Output the [x, y] coordinate of the center of the cell containing the given text.  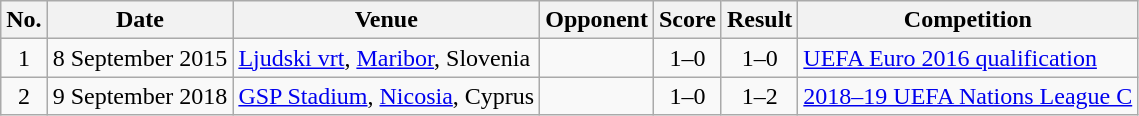
2018–19 UEFA Nations League C [968, 96]
Date [140, 20]
GSP Stadium, Nicosia, Cyprus [386, 96]
1 [24, 58]
Competition [968, 20]
Opponent [597, 20]
8 September 2015 [140, 58]
2 [24, 96]
Score [687, 20]
1–2 [759, 96]
Venue [386, 20]
Ljudski vrt, Maribor, Slovenia [386, 58]
UEFA Euro 2016 qualification [968, 58]
9 September 2018 [140, 96]
Result [759, 20]
No. [24, 20]
